Output the [x, y] coordinate of the center of the cell containing the given text.  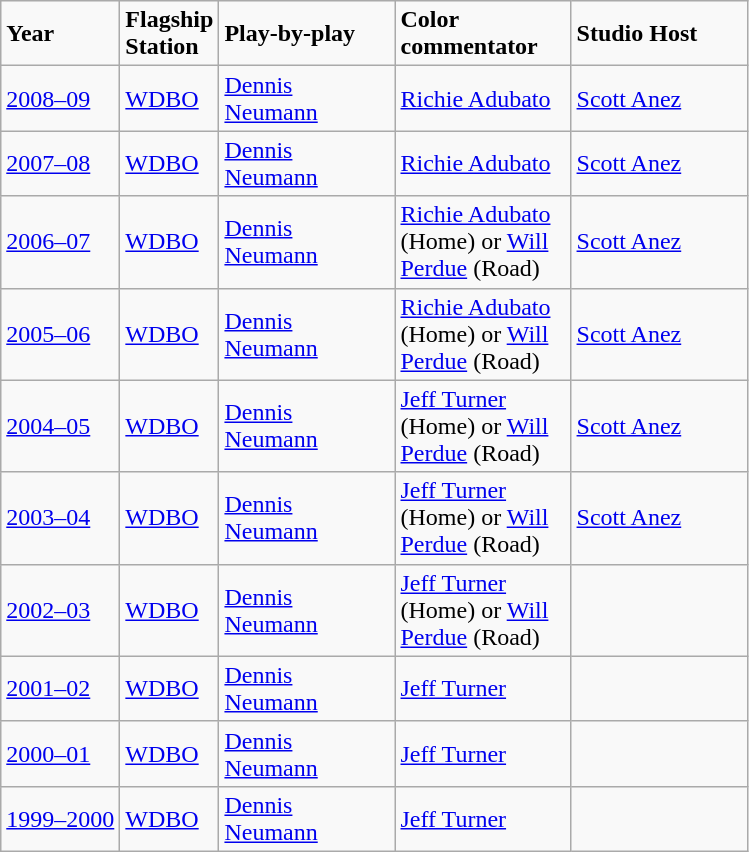
2000–01 [60, 754]
2003–04 [60, 518]
Play-by-play [307, 34]
Flagship Station [170, 34]
2001–02 [60, 688]
2002–03 [60, 610]
2006–07 [60, 242]
Studio Host [659, 34]
Color commentator [483, 34]
2008–09 [60, 98]
2004–05 [60, 426]
2005–06 [60, 334]
1999–2000 [60, 818]
2007–08 [60, 164]
Year [60, 34]
